Identify which cell holds the provided text, then report its [X, Y] central coordinate. 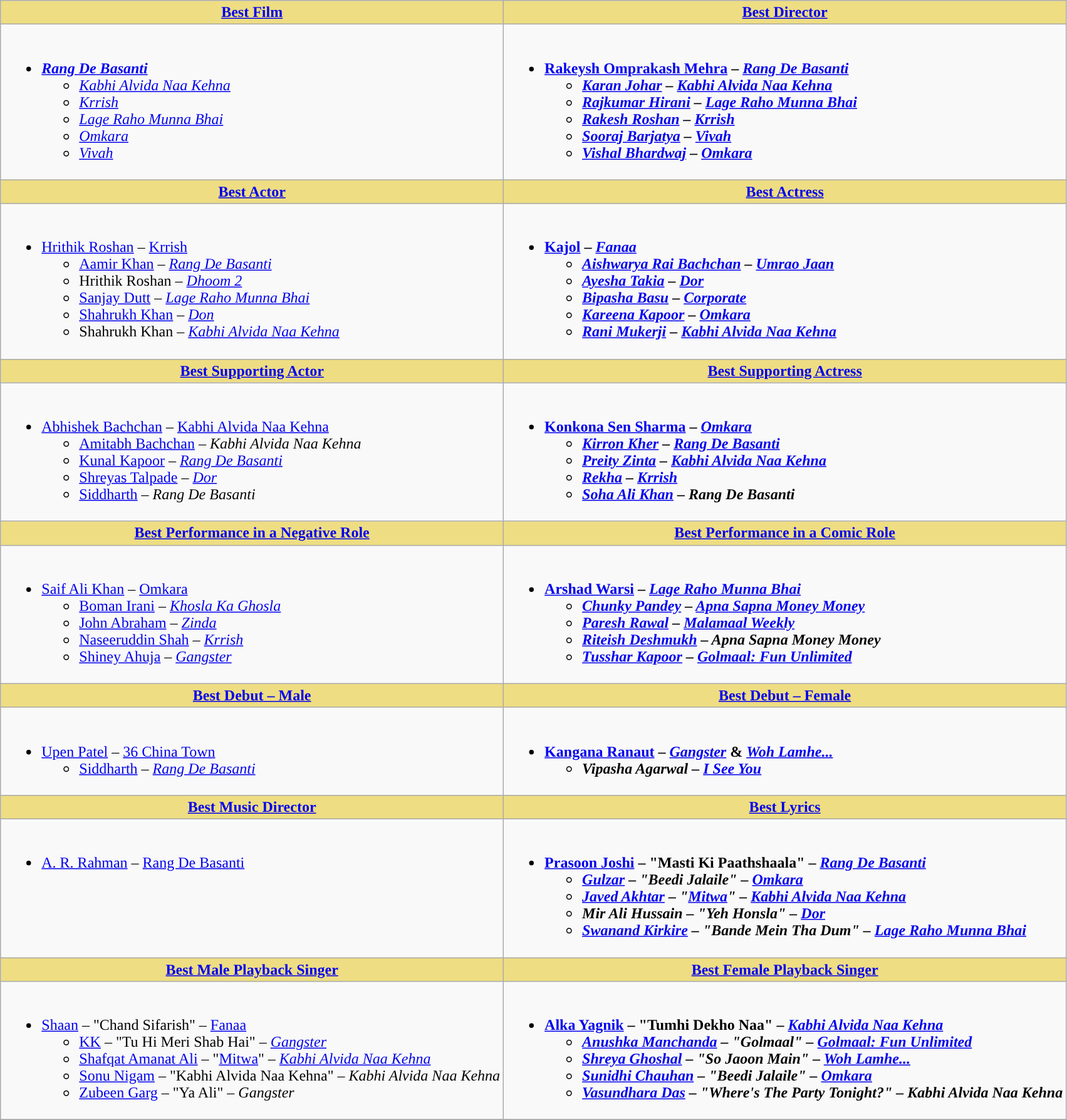
Best Male Playback Singer [252, 969]
Best Debut – Female [785, 695]
Best Supporting Actor [252, 371]
Best Performance in a Comic Role [785, 533]
Best Debut – Male [252, 695]
Best Female Playback Singer [785, 969]
Upen Patel – 36 China TownSiddharth – Rang De Basanti [252, 751]
Kangana Ranaut – Gangster & Woh Lamhe...Vipasha Agarwal – I See You [785, 751]
Best Actor [252, 192]
Best Actress [785, 192]
A. R. Rahman – Rang De Basanti [252, 888]
Best Director [785, 13]
Best Film [252, 13]
Best Supporting Actress [785, 371]
Saif Ali Khan – OmkaraBoman Irani – Khosla Ka GhoslaJohn Abraham – ZindaNaseeruddin Shah – KrrishShiney Ahuja – Gangster [252, 614]
Konkona Sen Sharma – OmkaraKirron Kher – Rang De BasantiPreity Zinta – Kabhi Alvida Naa KehnaRekha – KrrishSoha Ali Khan – Rang De Basanti [785, 452]
Rang De BasantiKabhi Alvida Naa KehnaKrrishLage Raho Munna BhaiOmkaraVivah [252, 102]
Best Performance in a Negative Role [252, 533]
Best Lyrics [785, 807]
Best Music Director [252, 807]
